Extract the [x, y] coordinate from the center of the cell holding the provided text.  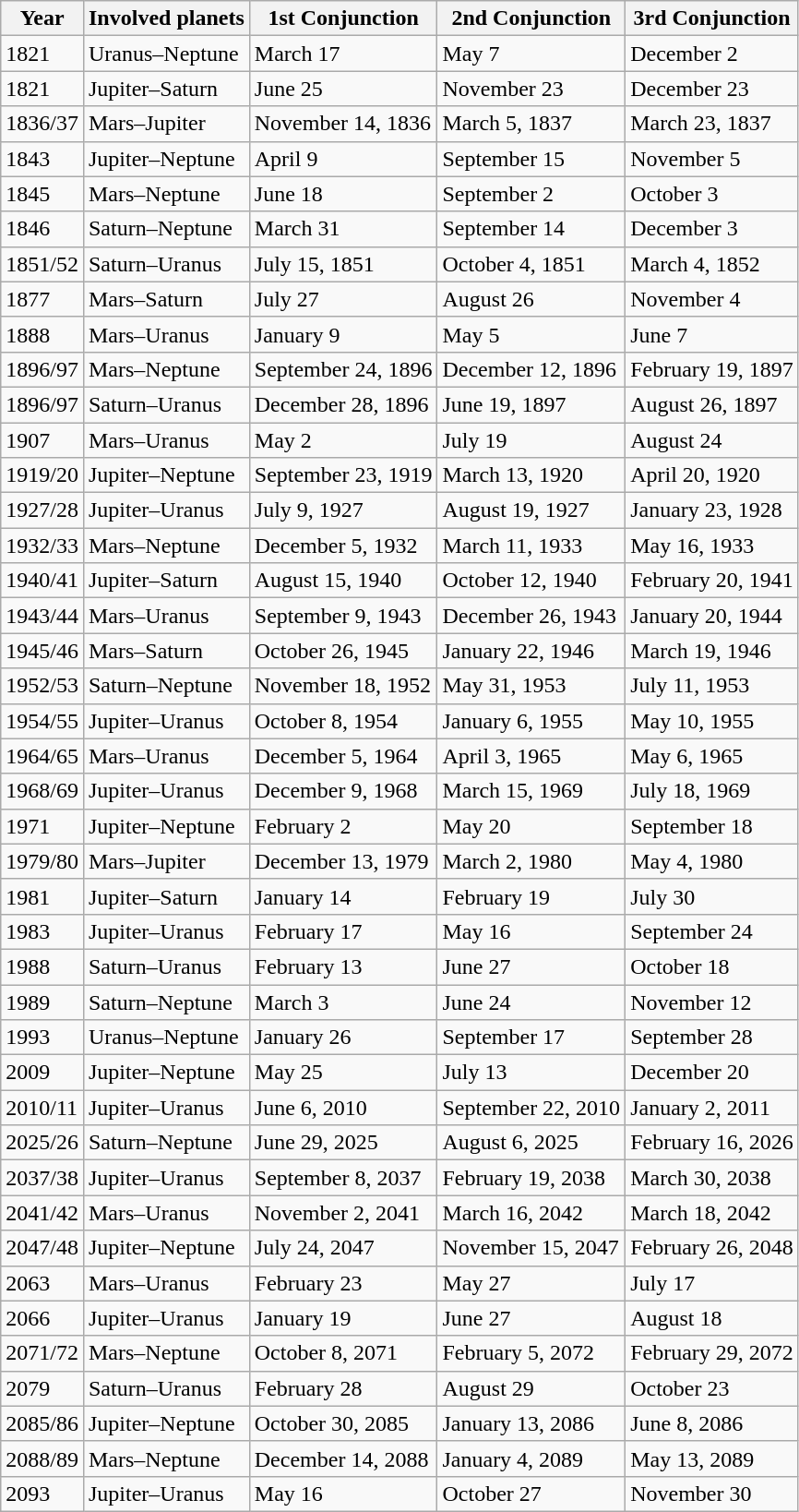
1952/53 [42, 686]
1st Conjunction [343, 18]
October 8, 1954 [343, 721]
February 13 [343, 966]
February 17 [343, 931]
November 12 [712, 1002]
December 3 [712, 229]
March 5, 1837 [531, 124]
November 2, 2041 [343, 1213]
February 5, 2072 [531, 1353]
2079 [42, 1388]
1993 [42, 1038]
1954/55 [42, 721]
March 3 [343, 1002]
1907 [42, 440]
December 5, 1932 [343, 546]
July 18, 1969 [712, 791]
December 26, 1943 [531, 616]
3rd Conjunction [712, 18]
February 19, 1897 [712, 369]
August 6, 2025 [531, 1143]
December 23 [712, 89]
1846 [42, 229]
June 25 [343, 89]
April 9 [343, 159]
March 15, 1969 [531, 791]
September 15 [531, 159]
May 25 [343, 1073]
October 4, 1851 [531, 264]
1964/65 [42, 756]
January 13, 2086 [531, 1423]
1836/37 [42, 124]
2037/38 [42, 1178]
2088/89 [42, 1458]
January 20, 1944 [712, 616]
October 30, 2085 [343, 1423]
1943/44 [42, 616]
July 11, 1953 [712, 686]
February 16, 2026 [712, 1143]
March 16, 2042 [531, 1213]
October 8, 2071 [343, 1353]
March 23, 1837 [712, 124]
August 26 [531, 299]
October 26, 1945 [343, 651]
June 6, 2010 [343, 1108]
May 10, 1955 [712, 721]
1989 [42, 1002]
May 2 [343, 440]
June 19, 1897 [531, 404]
August 29 [531, 1388]
May 5 [531, 334]
December 2 [712, 54]
December 9, 1968 [343, 791]
1845 [42, 194]
February 28 [343, 1388]
January 19 [343, 1318]
February 26, 2048 [712, 1248]
2066 [42, 1318]
June 8, 2086 [712, 1423]
January 23, 1928 [712, 510]
January 9 [343, 334]
November 14, 1836 [343, 124]
November 30 [712, 1494]
1919/20 [42, 475]
September 23, 1919 [343, 475]
2041/42 [42, 1213]
1940/41 [42, 581]
2009 [42, 1073]
1968/69 [42, 791]
March 18, 2042 [712, 1213]
1981 [42, 896]
2047/48 [42, 1248]
1971 [42, 826]
2010/11 [42, 1108]
October 27 [531, 1494]
September 9, 1943 [343, 616]
1979/80 [42, 861]
August 26, 1897 [712, 404]
January 22, 1946 [531, 651]
1888 [42, 334]
November 4 [712, 299]
May 20 [531, 826]
August 15, 1940 [343, 581]
2063 [42, 1283]
1983 [42, 931]
October 23 [712, 1388]
1988 [42, 966]
2nd Conjunction [531, 18]
July 15, 1851 [343, 264]
November 18, 1952 [343, 686]
August 19, 1927 [531, 510]
August 24 [712, 440]
September 24, 1896 [343, 369]
Year [42, 18]
May 13, 2089 [712, 1458]
June 24 [531, 1002]
June 18 [343, 194]
March 11, 1933 [531, 546]
March 31 [343, 229]
1851/52 [42, 264]
2071/72 [42, 1353]
December 28, 1896 [343, 404]
1877 [42, 299]
January 14 [343, 896]
2025/26 [42, 1143]
December 20 [712, 1073]
October 3 [712, 194]
July 17 [712, 1283]
February 2 [343, 826]
January 26 [343, 1038]
November 5 [712, 159]
May 7 [531, 54]
July 9, 1927 [343, 510]
July 13 [531, 1073]
May 31, 1953 [531, 686]
December 14, 2088 [343, 1458]
March 17 [343, 54]
April 3, 1965 [531, 756]
September 17 [531, 1038]
2085/86 [42, 1423]
July 27 [343, 299]
June 7 [712, 334]
September 24 [712, 931]
Involved planets [166, 18]
January 6, 1955 [531, 721]
September 28 [712, 1038]
March 4, 1852 [712, 264]
September 14 [531, 229]
1927/28 [42, 510]
July 24, 2047 [343, 1248]
December 13, 1979 [343, 861]
September 2 [531, 194]
September 18 [712, 826]
May 6, 1965 [712, 756]
June 29, 2025 [343, 1143]
May 16, 1933 [712, 546]
1843 [42, 159]
October 18 [712, 966]
July 30 [712, 896]
November 23 [531, 89]
1932/33 [42, 546]
January 2, 2011 [712, 1108]
August 18 [712, 1318]
February 20, 1941 [712, 581]
April 20, 1920 [712, 475]
December 5, 1964 [343, 756]
November 15, 2047 [531, 1248]
January 4, 2089 [531, 1458]
July 19 [531, 440]
February 19, 2038 [531, 1178]
September 8, 2037 [343, 1178]
May 27 [531, 1283]
1945/46 [42, 651]
March 2, 1980 [531, 861]
February 29, 2072 [712, 1353]
March 19, 1946 [712, 651]
May 4, 1980 [712, 861]
February 23 [343, 1283]
December 12, 1896 [531, 369]
2093 [42, 1494]
March 13, 1920 [531, 475]
March 30, 2038 [712, 1178]
October 12, 1940 [531, 581]
September 22, 2010 [531, 1108]
February 19 [531, 896]
